Capture the cell that displays the provided text and extract its (X, Y) central coordinate. 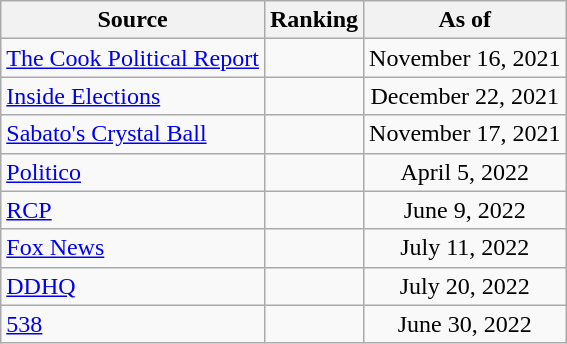
DDHQ (133, 286)
Sabato's Crystal Ball (133, 134)
July 11, 2022 (465, 248)
As of (465, 20)
Fox News (133, 248)
RCP (133, 210)
July 20, 2022 (465, 286)
April 5, 2022 (465, 172)
December 22, 2021 (465, 96)
June 30, 2022 (465, 324)
Inside Elections (133, 96)
Source (133, 20)
538 (133, 324)
November 16, 2021 (465, 58)
Politico (133, 172)
November 17, 2021 (465, 134)
Ranking (314, 20)
The Cook Political Report (133, 58)
June 9, 2022 (465, 210)
